Capture the cell that displays the provided text and extract its [x, y] central coordinate. 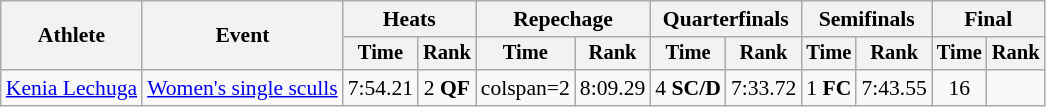
Quarterfinals [726, 19]
16 [960, 88]
colspan=2 [526, 88]
7:33.72 [764, 88]
7:54.21 [380, 88]
1 FC [828, 88]
Event [242, 36]
7:43.55 [894, 88]
Semifinals [866, 19]
Heats [410, 19]
Women's single sculls [242, 88]
Athlete [72, 36]
8:09.29 [612, 88]
Final [988, 19]
Kenia Lechuga [72, 88]
Repechage [564, 19]
2 QF [447, 88]
4 SC/D [688, 88]
